Return the (x, y) coordinate for the center point of the cell that contains the specified text.  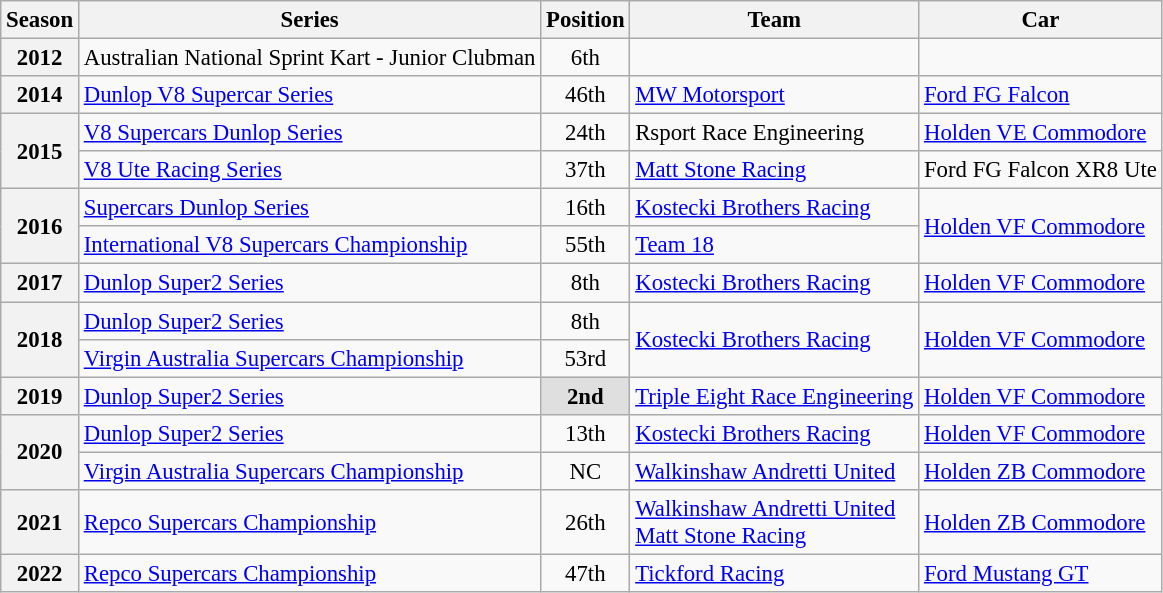
Rsport Race Engineering (774, 133)
Triple Eight Race Engineering (774, 396)
55th (586, 245)
2022 (40, 573)
V8 Supercars Dunlop Series (309, 133)
2016 (40, 226)
Team (774, 20)
2015 (40, 152)
53rd (586, 358)
2nd (586, 396)
Ford Mustang GT (1040, 573)
Holden VE Commodore (1040, 133)
6th (586, 58)
NC (586, 471)
Australian National Sprint Kart - Junior Clubman (309, 58)
Position (586, 20)
Ford FG Falcon (1040, 95)
2014 (40, 95)
37th (586, 170)
Team 18 (774, 245)
2020 (40, 452)
2019 (40, 396)
Walkinshaw Andretti United (774, 471)
Tickford Racing (774, 573)
2021 (40, 522)
V8 Ute Racing Series (309, 170)
24th (586, 133)
Series (309, 20)
Ford FG Falcon XR8 Ute (1040, 170)
MW Motorsport (774, 95)
Supercars Dunlop Series (309, 208)
Walkinshaw Andretti UnitedMatt Stone Racing (774, 522)
Matt Stone Racing (774, 170)
Dunlop V8 Supercar Series (309, 95)
26th (586, 522)
Season (40, 20)
Car (1040, 20)
2018 (40, 340)
13th (586, 433)
2012 (40, 58)
2017 (40, 283)
16th (586, 208)
46th (586, 95)
International V8 Supercars Championship (309, 245)
47th (586, 573)
